Locate the cell with the specified text and output its [X, Y] center coordinate. 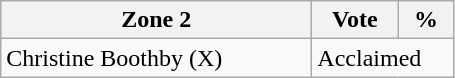
% [426, 20]
Zone 2 [156, 20]
Acclaimed [383, 58]
Christine Boothby (X) [156, 58]
Vote [355, 20]
